From the cell containing the given text, extract its center point as [x, y] coordinate. 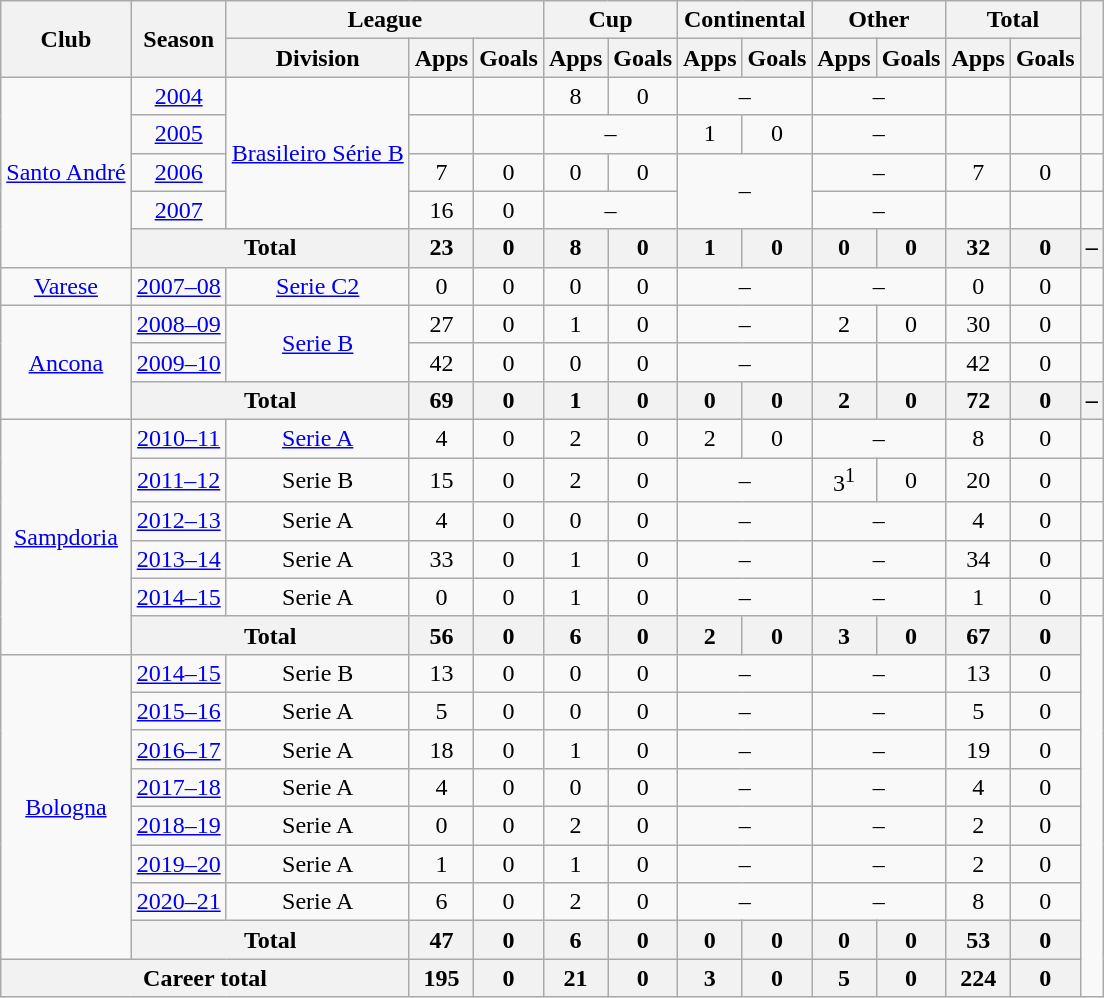
2006 [178, 172]
Season [178, 39]
2005 [178, 134]
16 [441, 210]
Career total [205, 978]
2011–12 [178, 480]
224 [978, 978]
47 [441, 940]
32 [978, 248]
Club [66, 39]
15 [441, 480]
18 [441, 749]
69 [441, 400]
34 [978, 559]
53 [978, 940]
Brasileiro Série B [318, 153]
Varese [66, 286]
2004 [178, 96]
Santo André [66, 172]
2012–13 [178, 521]
2018–19 [178, 826]
2019–20 [178, 864]
19 [978, 749]
2015–16 [178, 711]
Cup [610, 20]
67 [978, 635]
30 [978, 324]
195 [441, 978]
2016–17 [178, 749]
Continental [745, 20]
2007–08 [178, 286]
33 [441, 559]
21 [575, 978]
56 [441, 635]
20 [978, 480]
2007 [178, 210]
2020–21 [178, 902]
2009–10 [178, 362]
72 [978, 400]
Serie C2 [318, 286]
2010–11 [178, 438]
Division [318, 58]
27 [441, 324]
League [384, 20]
Ancona [66, 362]
Sampdoria [66, 536]
31 [844, 480]
Bologna [66, 806]
2013–14 [178, 559]
2017–18 [178, 787]
23 [441, 248]
2008–09 [178, 324]
Other [879, 20]
